Locate the cell with the specified text and output its [x, y] center coordinate. 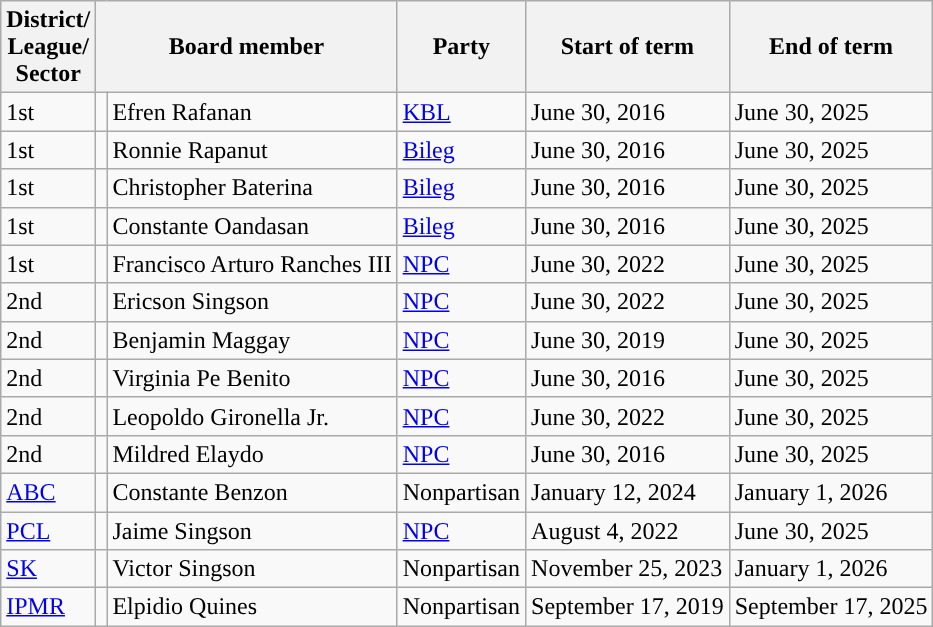
June 30, 2019 [628, 340]
Christopher Baterina [252, 188]
September 17, 2019 [628, 607]
Mildred Elaydo [252, 454]
Benjamin Maggay [252, 340]
September 17, 2025 [831, 607]
Constante Oandasan [252, 226]
Efren Rafanan [252, 112]
District/League/Sector [48, 47]
ABC [48, 492]
Virginia Pe Benito [252, 378]
Leopoldo Gironella Jr. [252, 416]
Francisco Arturo Ranches III [252, 264]
IPMR [48, 607]
January 12, 2024 [628, 492]
PCL [48, 531]
Jaime Singson [252, 531]
Constante Benzon [252, 492]
Board member [246, 47]
SK [48, 569]
Victor Singson [252, 569]
Elpidio Quines [252, 607]
End of term [831, 47]
Ericson Singson [252, 302]
August 4, 2022 [628, 531]
Ronnie Rapanut [252, 150]
Party [461, 47]
KBL [461, 112]
Start of term [628, 47]
November 25, 2023 [628, 569]
